Extract the (x, y) coordinate from the center of the cell holding the provided text.  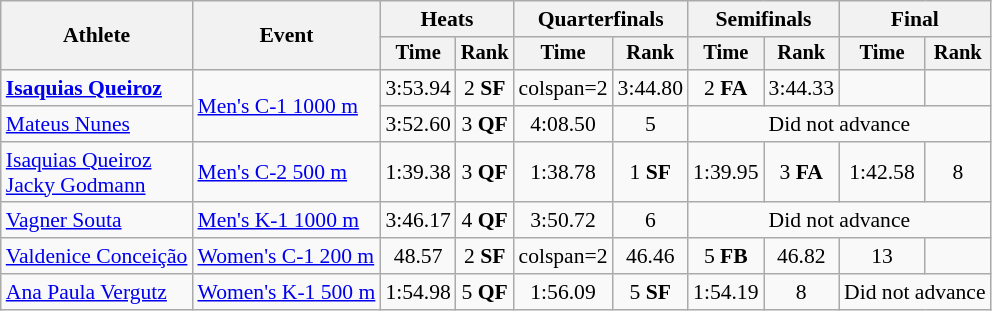
1:42.58 (882, 172)
46.46 (650, 256)
Event (286, 36)
Athlete (97, 36)
1:38.78 (562, 172)
Quarterfinals (600, 19)
Men's K-1 1000 m (286, 221)
3:52.60 (418, 124)
3 FA (802, 172)
5 QF (485, 292)
4 QF (485, 221)
46.82 (802, 256)
Isaquias QueirozJacky Godmann (97, 172)
Women's K-1 500 m (286, 292)
Men's C-1 1000 m (286, 106)
Mateus Nunes (97, 124)
3:50.72 (562, 221)
4:08.50 (562, 124)
Final (915, 19)
1 SF (650, 172)
48.57 (418, 256)
3:53.94 (418, 88)
6 (650, 221)
1:54.98 (418, 292)
5 SF (650, 292)
Isaquias Queiroz (97, 88)
3:44.80 (650, 88)
5 FB (726, 256)
3:46.17 (418, 221)
3:44.33 (802, 88)
1:39.95 (726, 172)
Ana Paula Vergutz (97, 292)
13 (882, 256)
1:39.38 (418, 172)
1:54.19 (726, 292)
1:56.09 (562, 292)
Valdenice Conceição (97, 256)
2 FA (726, 88)
Heats (446, 19)
5 (650, 124)
Men's C-2 500 m (286, 172)
Women's C-1 200 m (286, 256)
Semifinals (764, 19)
Vagner Souta (97, 221)
